Extract the [x, y] coordinate from the center of the cell holding the provided text.  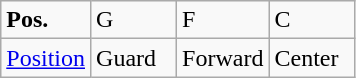
G [134, 20]
Forward [223, 58]
Center [312, 58]
Position [46, 58]
Guard [134, 58]
C [312, 20]
Pos. [46, 20]
F [223, 20]
